Search for the cell housing the specified text and yield its (X, Y) center coordinate. 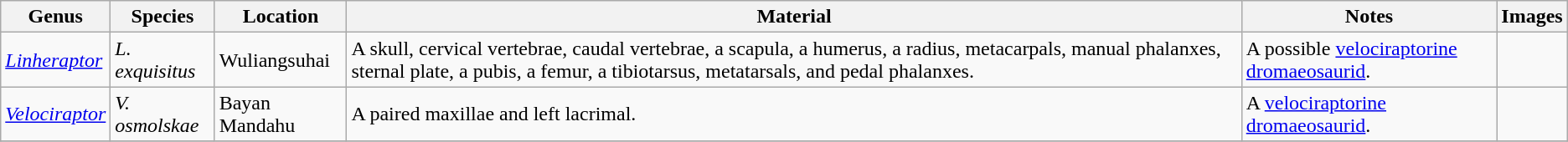
Notes (1369, 17)
Bayan Mandahu (281, 114)
Images (1532, 17)
Wuliangsuhai (281, 60)
V. osmolskae (162, 114)
Velociraptor (55, 114)
L. exquisitus (162, 60)
A paired maxillae and left lacrimal. (794, 114)
A possible velociraptorine dromaeosaurid. (1369, 60)
Genus (55, 17)
Species (162, 17)
A velociraptorine dromaeosaurid. (1369, 114)
Location (281, 17)
Material (794, 17)
Linheraptor (55, 60)
